From the cell containing the given text, extract its center point as (X, Y) coordinate. 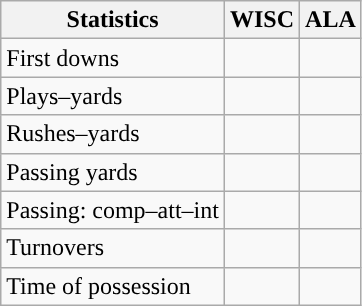
Time of possession (113, 286)
Statistics (113, 20)
Plays–yards (113, 96)
Turnovers (113, 248)
Rushes–yards (113, 134)
WISC (262, 20)
First downs (113, 58)
ALA (331, 20)
Passing yards (113, 172)
Passing: comp–att–int (113, 210)
